Locate the cell with the specified text and output its [X, Y] center coordinate. 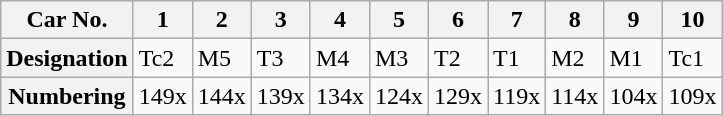
134x [340, 96]
Designation [67, 58]
T2 [458, 58]
104x [634, 96]
109x [692, 96]
Tc1 [692, 58]
144x [222, 96]
Numbering [67, 96]
Tc2 [162, 58]
M4 [340, 58]
7 [517, 20]
M5 [222, 58]
9 [634, 20]
M1 [634, 58]
T3 [280, 58]
124x [398, 96]
M2 [575, 58]
119x [517, 96]
4 [340, 20]
8 [575, 20]
6 [458, 20]
T1 [517, 58]
114x [575, 96]
139x [280, 96]
149x [162, 96]
129x [458, 96]
3 [280, 20]
10 [692, 20]
1 [162, 20]
M3 [398, 58]
Car No. [67, 20]
5 [398, 20]
2 [222, 20]
